Locate the cell with the specified text and output its (x, y) center coordinate. 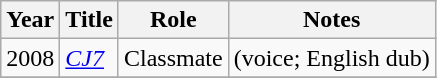
Title (90, 20)
Year (30, 20)
CJ7 (90, 58)
2008 (30, 58)
Notes (332, 20)
Classmate (173, 58)
Role (173, 20)
(voice; English dub) (332, 58)
